Search for the cell housing the specified text and yield its (x, y) center coordinate. 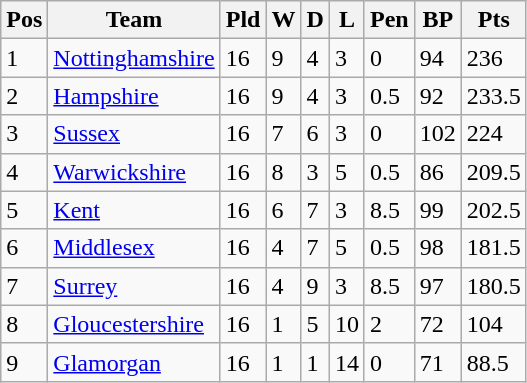
W (284, 20)
Kent (134, 210)
98 (438, 248)
102 (438, 134)
Nottinghamshire (134, 58)
97 (438, 286)
Gloucestershire (134, 324)
209.5 (494, 172)
Sussex (134, 134)
Hampshire (134, 96)
181.5 (494, 248)
Pos (24, 20)
86 (438, 172)
Warwickshire (134, 172)
L (346, 20)
202.5 (494, 210)
104 (494, 324)
Pld (243, 20)
D (315, 20)
Surrey (134, 286)
236 (494, 58)
14 (346, 362)
71 (438, 362)
88.5 (494, 362)
Glamorgan (134, 362)
72 (438, 324)
Middlesex (134, 248)
233.5 (494, 96)
224 (494, 134)
BP (438, 20)
180.5 (494, 286)
92 (438, 96)
10 (346, 324)
94 (438, 58)
Team (134, 20)
99 (438, 210)
Pts (494, 20)
Pen (389, 20)
